Find where the given text appears and provide that cell's center as (X, Y) coordinate. 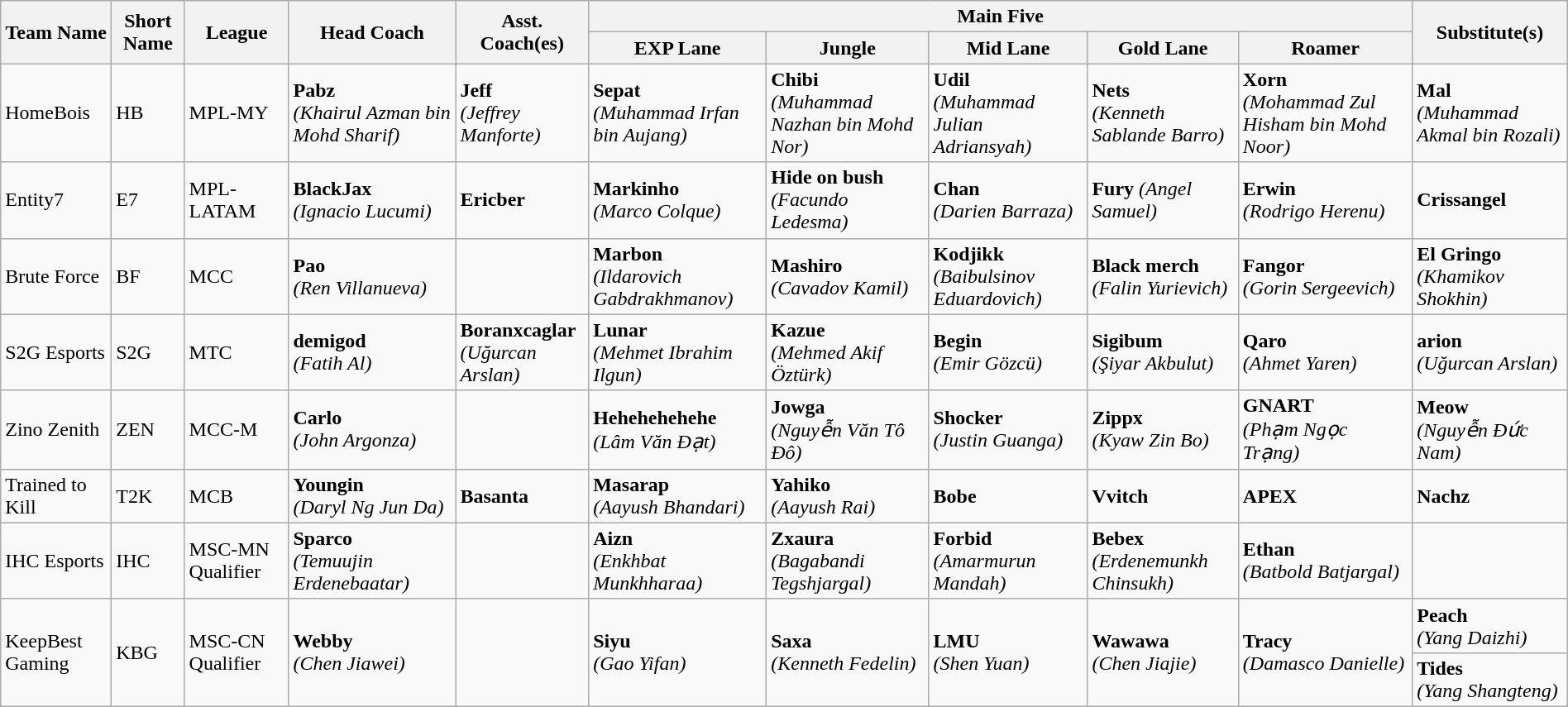
Lunar(Mehmet Ibrahim Ilgun) (678, 352)
Xorn(Mohammad Zul Hisham bin Mohd Noor) (1325, 112)
Mid Lane (1008, 48)
HomeBois (56, 112)
Ericber (523, 200)
Asst. Coach(es) (523, 32)
Begin(Emir Gözcü) (1008, 352)
Meow(Nguyễn Đức Nam) (1490, 430)
Mal(Muhammad Akmal bin Rozali) (1490, 112)
Boranxcaglar(Uğurcan Arslan) (523, 352)
Peach(Yang Daizhi) (1490, 625)
Bebex(Erdenemunkh Chinsukh) (1163, 561)
arion(Uğurcan Arslan) (1490, 352)
APEX (1325, 496)
Wawawa(Chen Jiajie) (1163, 652)
Udil(Muhammad Julian Adriansyah) (1008, 112)
Carlo(John Argonza) (372, 430)
Siyu(Gao Yifan) (678, 652)
Trained to Kill (56, 496)
Shocker(Justin Guanga) (1008, 430)
MPL-LATAM (237, 200)
S2G Esports (56, 352)
MCC-M (237, 430)
Ethan(Batbold Batjargal) (1325, 561)
Nets(Kenneth Sablande Barro) (1163, 112)
IHC (148, 561)
Saxa(Kenneth Fedelin) (848, 652)
Gold Lane (1163, 48)
Basanta (523, 496)
MCC (237, 276)
Sepat(Muhammad Irfan bin Aujang) (678, 112)
MTC (237, 352)
Markinho(Marco Colque) (678, 200)
Sigibum(Şiyar Akbulut) (1163, 352)
EXP Lane (678, 48)
Erwin(Rodrigo Herenu) (1325, 200)
Pao(Ren Villanueva) (372, 276)
El Gringo(Khamikov Shokhin) (1490, 276)
MCB (237, 496)
Marbon(Ildarovich Gabdrakhmanov) (678, 276)
Entity7 (56, 200)
Bobe (1008, 496)
Chibi(Muhammad Nazhan bin Mohd Nor) (848, 112)
Zino Zenith (56, 430)
Roamer (1325, 48)
MSC-MN Qualifier (237, 561)
Black merch(Falin Yurievich) (1163, 276)
Forbid(Amarmurun Mandah) (1008, 561)
demigod(Fatih Al) (372, 352)
GNART(Phạm Ngọc Trạng) (1325, 430)
Brute Force (56, 276)
Team Name (56, 32)
Crissangel (1490, 200)
E7 (148, 200)
Masarap(Aayush Bhandari) (678, 496)
Main Five (1001, 17)
Jungle (848, 48)
Yahiko(Aayush Rai) (848, 496)
Head Coach (372, 32)
Pabz(Khairul Azman bin Mohd Sharif) (372, 112)
Zxaura(Bagabandi Tegshjargal) (848, 561)
S2G (148, 352)
Sparco(Temuujin Erdenebaatar) (372, 561)
Fangor(Gorin Sergeevich) (1325, 276)
Hehehehehehe(Lâm Văn Đạt) (678, 430)
Mashiro(Cavadov Kamil) (848, 276)
BF (148, 276)
Chan(Darien Barraza) (1008, 200)
Fury (Angel Samuel) (1163, 200)
Vvitch (1163, 496)
Tides(Yang Shangteng) (1490, 680)
Kazue(Mehmed Akif Öztürk) (848, 352)
Hide on bush(Facundo Ledesma) (848, 200)
MSC-CN Qualifier (237, 652)
Qaro(Ahmet Yaren) (1325, 352)
Tracy(Damasco Danielle) (1325, 652)
Substitute(s) (1490, 32)
League (237, 32)
Jeff(Jeffrey Manforte) (523, 112)
KBG (148, 652)
Webby(Chen Jiawei) (372, 652)
T2K (148, 496)
MPL-MY (237, 112)
IHC Esports (56, 561)
Short Name (148, 32)
BlackJax(Ignacio Lucumi) (372, 200)
Nachz (1490, 496)
Aizn(Enkhbat Munkhharaa) (678, 561)
KeepBest Gaming (56, 652)
LMU(Shen Yuan) (1008, 652)
Zippx(Kyaw Zin Bo) (1163, 430)
Youngin(Daryl Ng Jun Da) (372, 496)
ZEN (148, 430)
Jowga(Nguyễn Văn Tô Đô) (848, 430)
HB (148, 112)
Kodjikk(Baibulsinov Eduardovich) (1008, 276)
